For the text-containing cell, return its midpoint in [x, y] coordinate format. 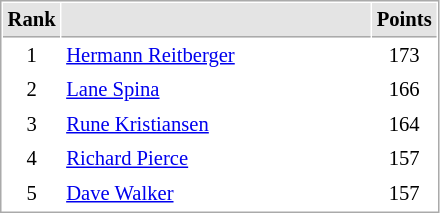
4 [32, 158]
1 [32, 56]
164 [404, 124]
Hermann Reitberger [216, 56]
Dave Walker [216, 194]
Lane Spina [216, 90]
Richard Pierce [216, 158]
166 [404, 90]
3 [32, 124]
Rank [32, 20]
5 [32, 194]
2 [32, 90]
173 [404, 56]
Points [404, 20]
Rune Kristiansen [216, 124]
